From the cell containing the given text, extract its center point as (x, y) coordinate. 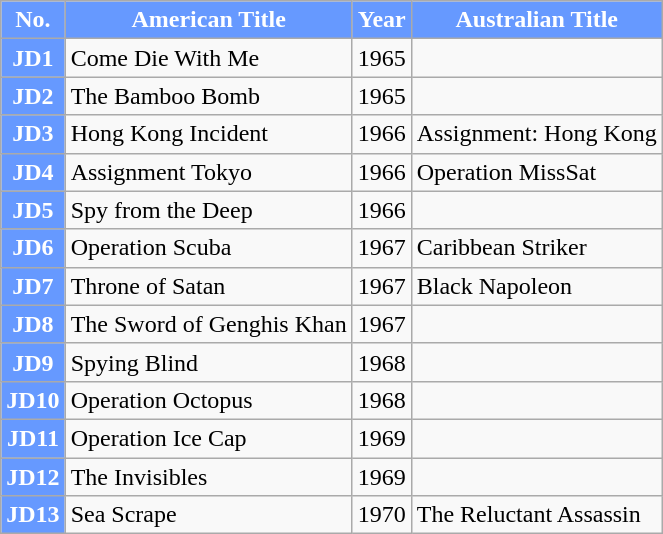
Operation Octopus (208, 400)
Assignment Tokyo (208, 172)
American Title (208, 20)
JD8 (33, 324)
JD2 (33, 96)
JD5 (33, 210)
JD12 (33, 477)
JD1 (33, 58)
Australian Title (536, 20)
Year (382, 20)
Assignment: Hong Kong (536, 134)
JD13 (33, 515)
Come Die With Me (208, 58)
JD11 (33, 438)
Operation Ice Cap (208, 438)
The Invisibles (208, 477)
JD3 (33, 134)
The Sword of Genghis Khan (208, 324)
JD9 (33, 362)
The Bamboo Bomb (208, 96)
Caribbean Striker (536, 248)
The Reluctant Assassin (536, 515)
JD7 (33, 286)
Sea Scrape (208, 515)
JD6 (33, 248)
Throne of Satan (208, 286)
No. (33, 20)
Operation Scuba (208, 248)
JD4 (33, 172)
Spying Blind (208, 362)
Black Napoleon (536, 286)
Hong Kong Incident (208, 134)
JD10 (33, 400)
1970 (382, 515)
Operation MissSat (536, 172)
Spy from the Deep (208, 210)
